Identify which cell holds the provided text, then report its [X, Y] central coordinate. 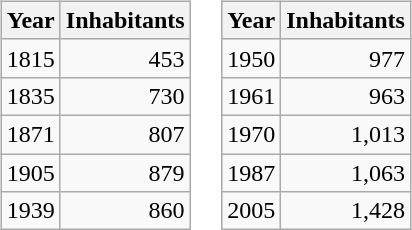
453 [125, 58]
1961 [252, 96]
807 [125, 134]
2005 [252, 211]
1835 [30, 96]
977 [346, 58]
1950 [252, 58]
860 [125, 211]
1987 [252, 173]
730 [125, 96]
1,428 [346, 211]
1905 [30, 173]
1,013 [346, 134]
963 [346, 96]
879 [125, 173]
1939 [30, 211]
1970 [252, 134]
1,063 [346, 173]
1815 [30, 58]
1871 [30, 134]
